Search for the cell housing the specified text and yield its (X, Y) center coordinate. 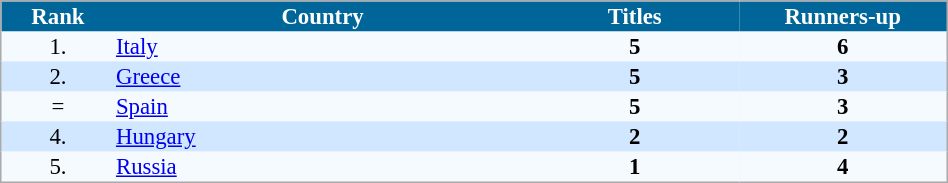
4. (58, 137)
1 (635, 168)
Russia (322, 168)
Hungary (322, 137)
Greece (322, 77)
5. (58, 168)
6 (843, 47)
Italy (322, 47)
Country (322, 16)
= (58, 107)
2. (58, 77)
Rank (58, 16)
Spain (322, 107)
Runners-up (843, 16)
4 (843, 168)
1. (58, 47)
Titles (635, 16)
